Extract the (x, y) coordinate from the center of the cell holding the provided text.  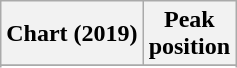
Chart (2019) (72, 34)
Peakposition (189, 34)
